For the text-containing cell, return its midpoint in [x, y] coordinate format. 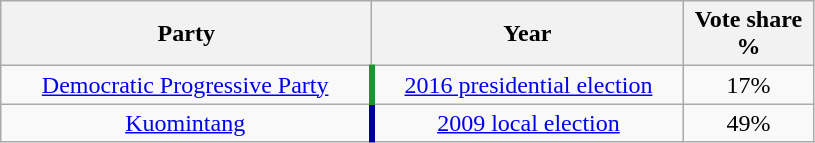
Year [528, 34]
Democratic Progressive Party [186, 85]
49% [748, 123]
2016 presidential election [528, 85]
2009 local election [528, 123]
Kuomintang [186, 123]
Vote share % [748, 34]
17% [748, 85]
Party [186, 34]
